Search for the cell housing the specified text and yield its [X, Y] center coordinate. 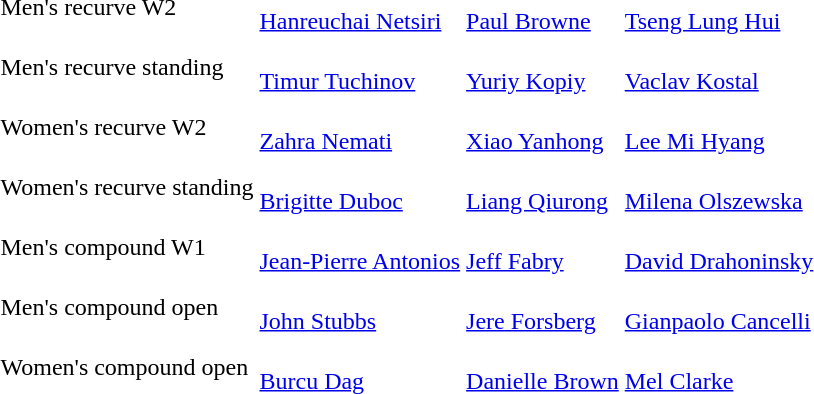
John Stubbs [360, 308]
Xiao Yanhong [543, 128]
Jeff Fabry [543, 248]
Yuriy Kopiy [543, 68]
Jean-Pierre Antonios [360, 248]
Timur Tuchinov [360, 68]
Zahra Nemati [360, 128]
Jere Forsberg [543, 308]
Liang Qiurong [543, 188]
Brigitte Duboc [360, 188]
